Identify which cell holds the provided text, then report its [X, Y] central coordinate. 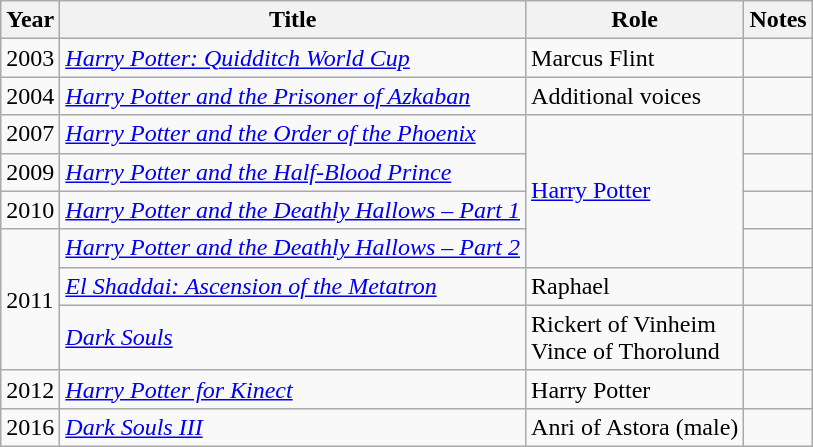
2007 [30, 134]
2009 [30, 172]
Rickert of VinheimVince of Thorolund [635, 338]
Harry Potter and the Half-Blood Prince [293, 172]
Dark Souls [293, 338]
Title [293, 20]
Harry Potter and the Order of the Phoenix [293, 134]
Harry Potter: Quidditch World Cup [293, 58]
2004 [30, 96]
Harry Potter and the Deathly Hallows – Part 2 [293, 248]
2012 [30, 389]
El Shaddai: Ascension of the Metatron [293, 286]
Harry Potter for Kinect [293, 389]
2016 [30, 427]
Marcus Flint [635, 58]
Role [635, 20]
2010 [30, 210]
Harry Potter and the Prisoner of Azkaban [293, 96]
Raphael [635, 286]
Notes [778, 20]
Additional voices [635, 96]
2003 [30, 58]
Harry Potter and the Deathly Hallows – Part 1 [293, 210]
Year [30, 20]
2011 [30, 300]
Anri of Astora (male) [635, 427]
Dark Souls III [293, 427]
